Capture the cell that displays the provided text and extract its [x, y] central coordinate. 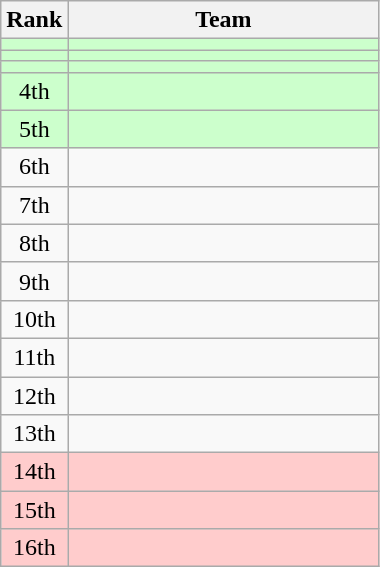
6th [34, 167]
Team [224, 20]
9th [34, 281]
14th [34, 472]
8th [34, 243]
15th [34, 510]
Rank [34, 20]
16th [34, 548]
10th [34, 319]
4th [34, 91]
12th [34, 395]
5th [34, 129]
7th [34, 205]
13th [34, 434]
11th [34, 357]
